Extract the (X, Y) coordinate from the center of the cell holding the provided text.  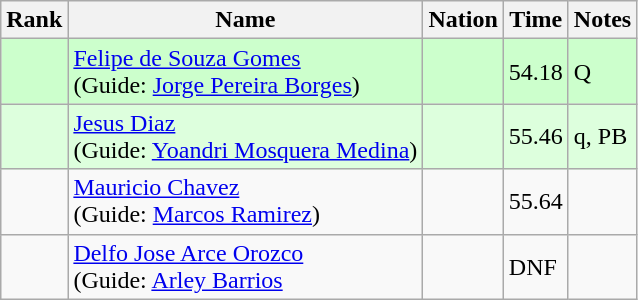
Rank (34, 20)
q, PB (602, 136)
55.46 (536, 136)
55.64 (536, 202)
Felipe de Souza Gomes(Guide: Jorge Pereira Borges) (246, 72)
Name (246, 20)
DNF (536, 266)
54.18 (536, 72)
Time (536, 20)
Nation (463, 20)
Mauricio Chavez(Guide: Marcos Ramirez) (246, 202)
Jesus Diaz(Guide: Yoandri Mosquera Medina) (246, 136)
Q (602, 72)
Notes (602, 20)
Delfo Jose Arce Orozco(Guide: Arley Barrios (246, 266)
